Pinpoint the cell where the given text exists, returning its (X, Y) midpoint coordinate. 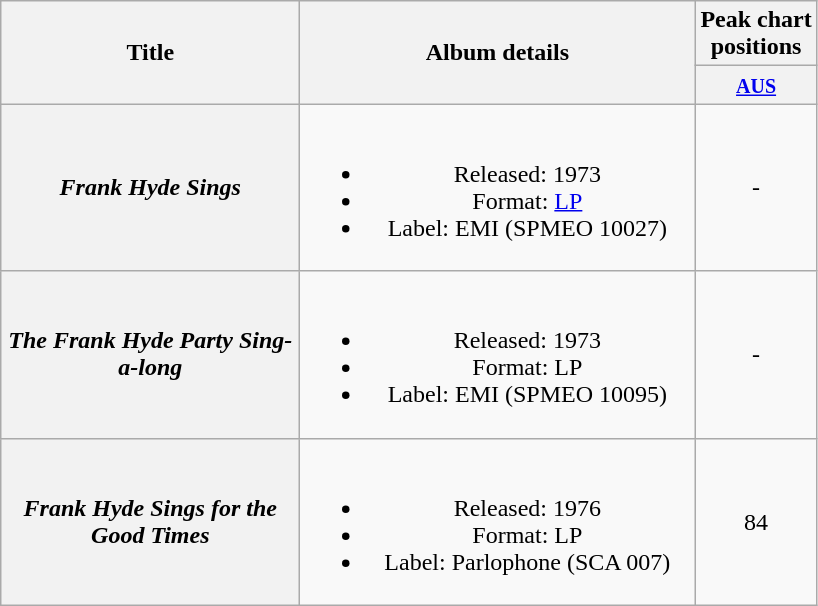
Frank Hyde Sings (150, 188)
Title (150, 52)
Released: 1976Format: LPLabel: Parlophone (SCA 007) (498, 522)
84 (756, 522)
Released: 1973Format: LPLabel: EMI (SPMEO 10027) (498, 188)
Album details (498, 52)
Frank Hyde Sings for the Good Times (150, 522)
The Frank Hyde Party Sing-a-long (150, 354)
Released: 1973Format: LPLabel: EMI (SPMEO 10095) (498, 354)
AUS (756, 85)
Peak chartpositions (756, 34)
